Pinpoint the cell where the given text exists, returning its [x, y] midpoint coordinate. 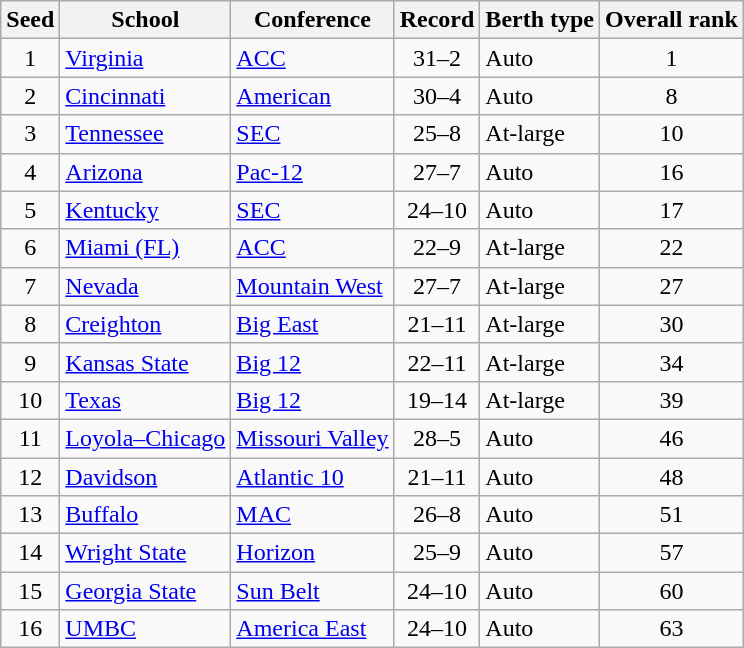
Conference [312, 20]
4 [30, 172]
Buffalo [146, 515]
Cincinnati [146, 96]
25–9 [437, 553]
34 [672, 362]
Wright State [146, 553]
17 [672, 210]
63 [672, 629]
Davidson [146, 477]
28–5 [437, 438]
American [312, 96]
60 [672, 591]
30 [672, 324]
Texas [146, 400]
25–8 [437, 134]
27 [672, 286]
48 [672, 477]
2 [30, 96]
Miami (FL) [146, 248]
11 [30, 438]
57 [672, 553]
Missouri Valley [312, 438]
Kansas State [146, 362]
15 [30, 591]
Overall rank [672, 20]
Arizona [146, 172]
3 [30, 134]
5 [30, 210]
America East [312, 629]
Big East [312, 324]
Atlantic 10 [312, 477]
School [146, 20]
22–9 [437, 248]
13 [30, 515]
Georgia State [146, 591]
46 [672, 438]
Kentucky [146, 210]
Berth type [540, 20]
Sun Belt [312, 591]
14 [30, 553]
22 [672, 248]
Loyola–Chicago [146, 438]
51 [672, 515]
Seed [30, 20]
19–14 [437, 400]
UMBC [146, 629]
Tennessee [146, 134]
7 [30, 286]
31–2 [437, 58]
Horizon [312, 553]
Creighton [146, 324]
Record [437, 20]
Mountain West [312, 286]
30–4 [437, 96]
Virginia [146, 58]
MAC [312, 515]
6 [30, 248]
Nevada [146, 286]
9 [30, 362]
12 [30, 477]
39 [672, 400]
22–11 [437, 362]
Pac-12 [312, 172]
26–8 [437, 515]
